Determine the [X, Y] coordinate at the center of the cell enclosing the given text.  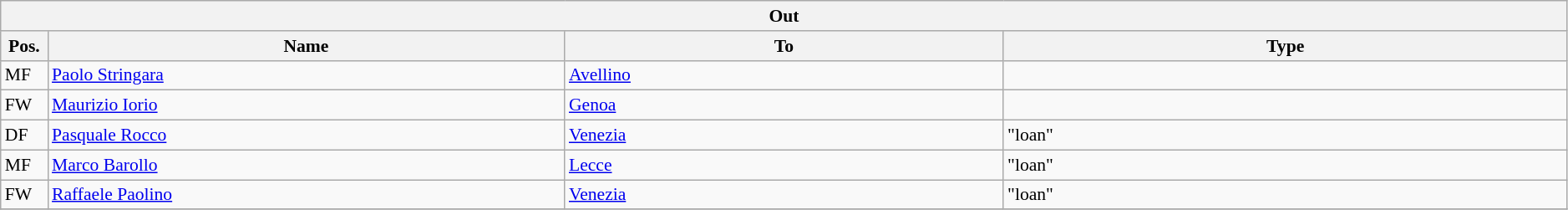
DF [24, 136]
Out [784, 16]
Name [306, 46]
To [784, 46]
Marco Barollo [306, 165]
Type [1285, 46]
Lecce [784, 165]
Paolo Stringara [306, 75]
Maurizio Iorio [306, 105]
Raffaele Paolino [306, 195]
Pasquale Rocco [306, 136]
Pos. [24, 46]
Avellino [784, 75]
Genoa [784, 105]
